Provide the (X, Y) coordinate of the cell's center where the given text is located.  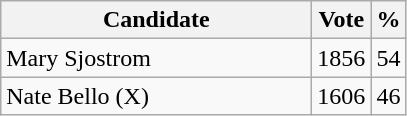
% (388, 20)
Vote (342, 20)
Nate Bello (X) (156, 96)
54 (388, 58)
Mary Sjostrom (156, 58)
1606 (342, 96)
1856 (342, 58)
46 (388, 96)
Candidate (156, 20)
